Locate the cell with the specified text and output its (X, Y) center coordinate. 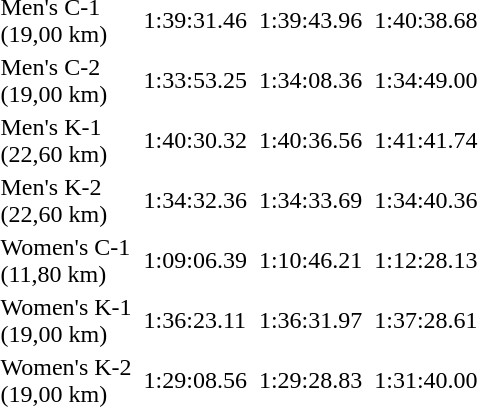
1:33:53.25 (195, 80)
1:34:32.36 (195, 200)
1:40:36.56 (310, 140)
1:10:46.21 (310, 260)
1:34:33.69 (310, 200)
1:34:08.36 (310, 80)
1:40:30.32 (195, 140)
1:36:23.11 (195, 320)
1:36:31.97 (310, 320)
1:09:06.39 (195, 260)
